Extract the (X, Y) coordinate from the center of the cell holding the provided text.  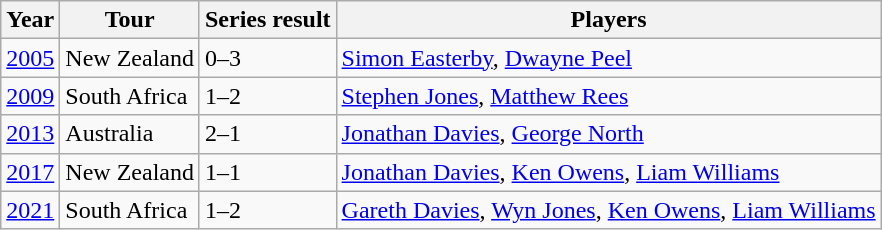
Australia (130, 134)
Tour (130, 20)
2–1 (268, 134)
2017 (30, 172)
Stephen Jones, Matthew Rees (608, 96)
2009 (30, 96)
2021 (30, 210)
Jonathan Davies, Ken Owens, Liam Williams (608, 172)
Series result (268, 20)
Players (608, 20)
0–3 (268, 58)
2013 (30, 134)
Gareth Davies, Wyn Jones, Ken Owens, Liam Williams (608, 210)
Jonathan Davies, George North (608, 134)
2005 (30, 58)
Simon Easterby, Dwayne Peel (608, 58)
1–1 (268, 172)
Year (30, 20)
